Output the (x, y) coordinate of the center of the cell containing the given text.  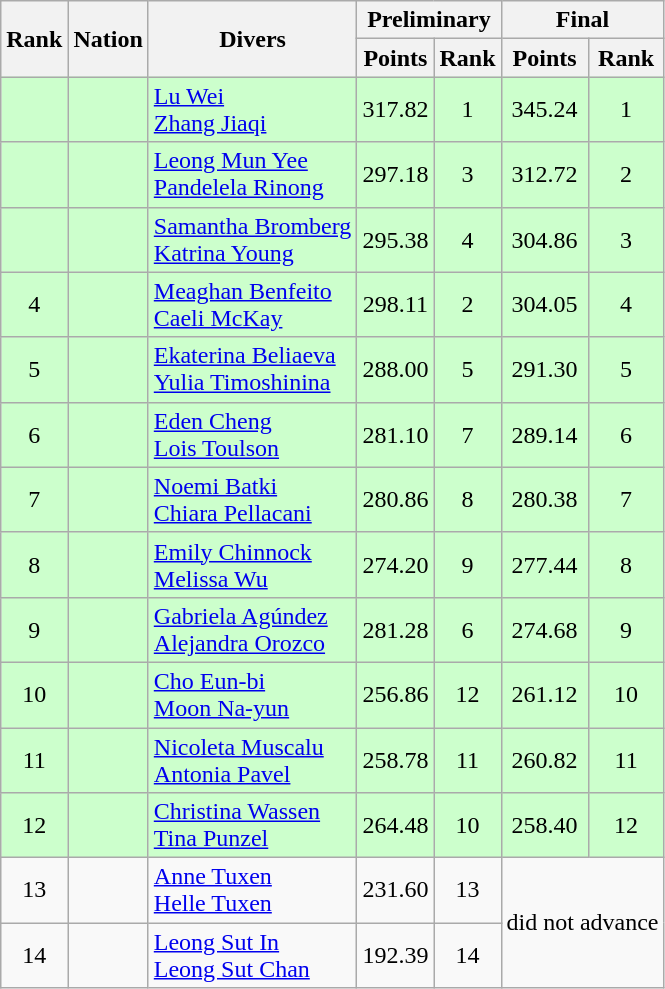
291.30 (544, 370)
Nicoleta MuscaluAntonia Pavel (252, 760)
264.48 (396, 826)
281.28 (396, 630)
Preliminary (429, 20)
260.82 (544, 760)
277.44 (544, 564)
Samantha BrombergKatrina Young (252, 240)
304.86 (544, 240)
Lu WeiZhang Jiaqi (252, 110)
288.00 (396, 370)
261.12 (544, 694)
Eden ChengLois Toulson (252, 434)
Divers (252, 39)
Final (582, 20)
274.20 (396, 564)
Nation (108, 39)
289.14 (544, 434)
280.86 (396, 500)
Ekaterina BeliaevaYulia Timoshinina (252, 370)
304.05 (544, 304)
231.60 (396, 890)
192.39 (396, 956)
Emily ChinnockMelissa Wu (252, 564)
did not advance (582, 923)
280.38 (544, 500)
258.78 (396, 760)
298.11 (396, 304)
274.68 (544, 630)
281.10 (396, 434)
Noemi BatkiChiara Pellacani (252, 500)
Meaghan BenfeitoCaeli McKay (252, 304)
295.38 (396, 240)
Cho Eun-biMoon Na-yun (252, 694)
297.18 (396, 174)
Christina WassenTina Punzel (252, 826)
Anne TuxenHelle Tuxen (252, 890)
Leong Mun YeePandelela Rinong (252, 174)
Leong Sut InLeong Sut Chan (252, 956)
258.40 (544, 826)
Gabriela AgúndezAlejandra Orozco (252, 630)
256.86 (396, 694)
317.82 (396, 110)
312.72 (544, 174)
345.24 (544, 110)
